Capture the cell that displays the provided text and extract its (x, y) central coordinate. 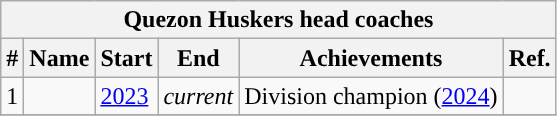
Quezon Huskers head coaches (278, 20)
Division champion (2024) (371, 96)
1 (12, 96)
2023 (126, 96)
Name (60, 58)
Ref. (530, 58)
Achievements (371, 58)
# (12, 58)
Start (126, 58)
End (198, 58)
current (198, 96)
